Find where the given text appears and provide that cell's center as (X, Y) coordinate. 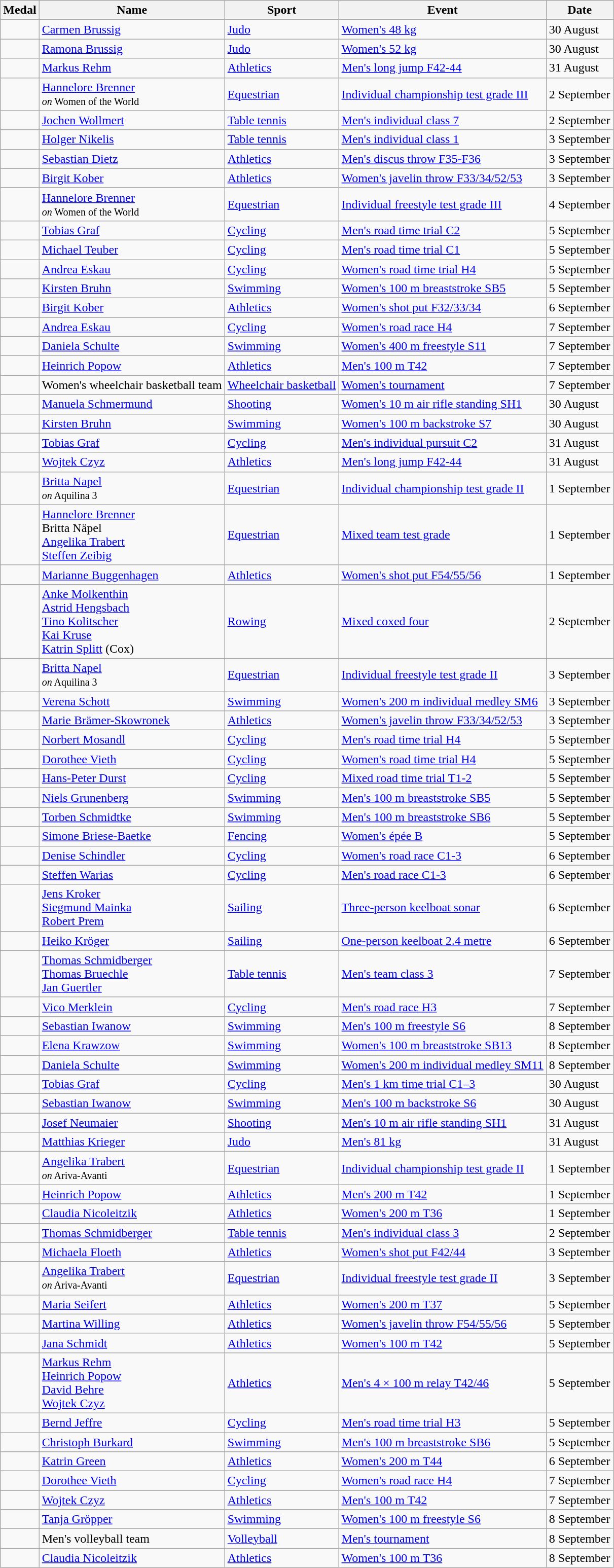
Hannelore BrennerBritta NäpelAngelika TrabertSteffen Zeibig (132, 534)
Men's 100 m backstroke S6 (442, 1103)
Sport (282, 10)
Men's discus throw F35-F36 (442, 159)
Women's 100 m T36 (442, 1558)
Men's 200 m T42 (442, 1194)
Marianne Buggenhagen (132, 575)
Holger Nikelis (132, 139)
Women's 400 m freestyle S11 (442, 346)
Men's team class 3 (442, 974)
Women's 100 m backstroke S7 (442, 423)
One-person keelboat 2.4 metre (442, 941)
Women's shot put F32/33/34 (442, 308)
Markus RehmHeinrich PopowDavid BehreWojtek Czyz (132, 1382)
Women's 52 kg (442, 49)
Maria Seifert (132, 1304)
Men's 100 m freestyle S6 (442, 1026)
Men's 100 m breaststroke SB5 (442, 798)
Men's road time trial H4 (442, 740)
Men's 1 km time trial C1–3 (442, 1084)
Marie Brämer-Skowronek (132, 721)
Ramona Brussig (132, 49)
Women's 48 kg (442, 29)
Jana Schmidt (132, 1343)
Women's javelin throw F54/55/56 (442, 1324)
Heiko Kröger (132, 941)
Men's road race H3 (442, 1007)
Women's road race C1-3 (442, 856)
Mixed coxed four (442, 621)
Event (442, 10)
Women's 10 m air rifle standing SH1 (442, 404)
Men's individual class 7 (442, 120)
Women's 100 m T42 (442, 1343)
Jens KrokerSiegmund MainkaRobert Prem (132, 908)
Individual championship test grade III (442, 94)
Women's tournament (442, 385)
Name (132, 10)
Men's tournament (442, 1539)
Men's individual class 1 (442, 139)
Men's road race C1-3 (442, 875)
Manuela Schmermund (132, 404)
Men's individual class 3 (442, 1233)
Christoph Burkard (132, 1442)
Michaela Floeth (132, 1252)
Markus Rehm (132, 68)
Wheelchair basketball (282, 385)
Men's road time trial H3 (442, 1422)
Bernd Jeffre (132, 1422)
Women's 200 m T37 (442, 1304)
Martina Willing (132, 1324)
Women's 100 m breaststroke SB13 (442, 1045)
Norbert Mosandl (132, 740)
Hans-Peter Durst (132, 778)
Women's 200 m T36 (442, 1214)
Elena Krawzow (132, 1045)
Michael Teuber (132, 250)
Torben Schmidtke (132, 817)
Simone Briese-Baetke (132, 836)
Matthias Krieger (132, 1142)
Volleyball (282, 1539)
Sebastian Dietz (132, 159)
Men's volleyball team (132, 1539)
Thomas SchmidbergerThomas BruechleJan Guertler (132, 974)
Men's road time trial C2 (442, 230)
Rowing (282, 621)
Men's 10 m air rifle standing SH1 (442, 1123)
Women's shot put F54/55/56 (442, 575)
Women's 100 m freestyle S6 (442, 1519)
Men's 4 × 100 m relay T42/46 (442, 1382)
Carmen Brussig (132, 29)
Men's individual pursuit C2 (442, 443)
Steffen Warias (132, 875)
Women's shot put F42/44 (442, 1252)
Niels Grunenberg (132, 798)
Women's épée B (442, 836)
Denise Schindler (132, 856)
Women's 100 m breaststroke SB5 (442, 289)
Medal (20, 10)
Women's 200 m individual medley SM6 (442, 701)
4 September (580, 204)
Mixed road time trial T1-2 (442, 778)
Katrin Green (132, 1462)
Individual freestyle test grade III (442, 204)
Fencing (282, 836)
Three-person keelboat sonar (442, 908)
Anke MolkenthinAstrid HengsbachTino KolitscherKai KruseKatrin Splitt (Cox) (132, 621)
Mixed team test grade (442, 534)
Vico Merklein (132, 1007)
Women's 200 m individual medley SM11 (442, 1064)
Verena Schott (132, 701)
Thomas Schmidberger (132, 1233)
Tanja Gröpper (132, 1519)
Date (580, 10)
Men's 81 kg (442, 1142)
Jochen Wollmert (132, 120)
Women's 200 m T44 (442, 1462)
Men's road time trial C1 (442, 250)
Josef Neumaier (132, 1123)
Women's wheelchair basketball team (132, 385)
